Extract the (x, y) coordinate from the center of the cell holding the provided text.  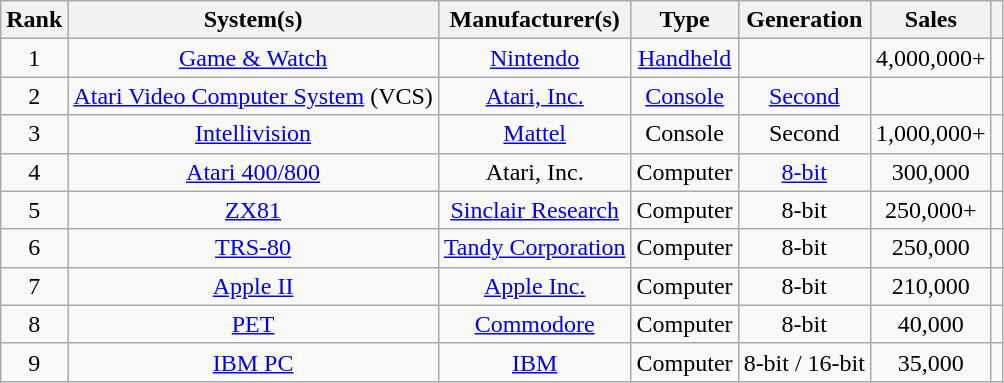
Game & Watch (253, 58)
4 (34, 172)
Atari 400/800 (253, 172)
PET (253, 324)
1 (34, 58)
7 (34, 286)
ZX81 (253, 210)
Sales (930, 20)
250,000 (930, 248)
Tandy Corporation (534, 248)
6 (34, 248)
Commodore (534, 324)
1,000,000+ (930, 134)
Atari Video Computer System (VCS) (253, 96)
Handheld (684, 58)
Type (684, 20)
35,000 (930, 362)
IBM PC (253, 362)
Sinclair Research (534, 210)
Rank (34, 20)
40,000 (930, 324)
250,000+ (930, 210)
300,000 (930, 172)
210,000 (930, 286)
IBM (534, 362)
Mattel (534, 134)
Nintendo (534, 58)
Generation (804, 20)
Intellivision (253, 134)
5 (34, 210)
TRS-80 (253, 248)
Apple II (253, 286)
4,000,000+ (930, 58)
System(s) (253, 20)
Manufacturer(s) (534, 20)
8-bit / 16-bit (804, 362)
8 (34, 324)
2 (34, 96)
Apple Inc. (534, 286)
3 (34, 134)
9 (34, 362)
